Return [x, y] of the center of cell containing provided text 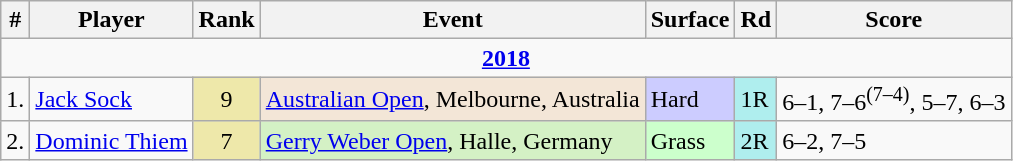
Score [894, 20]
9 [226, 100]
Rd [756, 20]
Player [112, 20]
1R [756, 100]
Event [452, 20]
6–1, 7–6(7–4), 5–7, 6–3 [894, 100]
2018 [506, 58]
Dominic Thiem [112, 140]
Jack Sock [112, 100]
Rank [226, 20]
2R [756, 140]
2. [16, 140]
# [16, 20]
Grass [690, 140]
Gerry Weber Open, Halle, Germany [452, 140]
6–2, 7–5 [894, 140]
7 [226, 140]
Hard [690, 100]
1. [16, 100]
Australian Open, Melbourne, Australia [452, 100]
Surface [690, 20]
